Return [X, Y] of the center of cell containing provided text 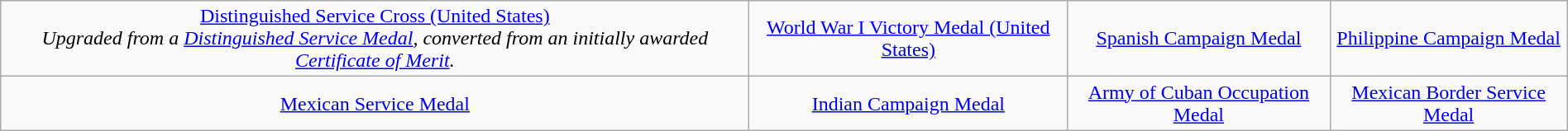
Army of Cuban Occupation Medal [1199, 104]
Spanish Campaign Medal [1199, 39]
World War I Victory Medal (United States) [908, 39]
Philippine Campaign Medal [1449, 39]
Mexican Service Medal [375, 104]
Indian Campaign Medal [908, 104]
Distinguished Service Cross (United States)Upgraded from a Distinguished Service Medal, converted from an initially awarded Certificate of Merit. [375, 39]
Mexican Border Service Medal [1449, 104]
